Return the [X, Y] coordinate for the center point of the cell that contains the specified text.  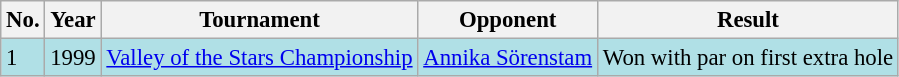
1999 [73, 58]
Year [73, 20]
Won with par on first extra hole [748, 58]
Valley of the Stars Championship [260, 58]
Annika Sörenstam [508, 58]
Opponent [508, 20]
1 [23, 58]
Tournament [260, 20]
Result [748, 20]
No. [23, 20]
